Determine the (x, y) coordinate at the center of the cell enclosing the given text.  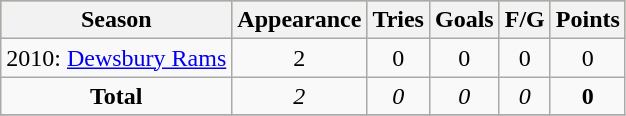
Total (116, 96)
Goals (464, 20)
Season (116, 20)
2010: Dewsbury Rams (116, 58)
F/G (524, 20)
Points (588, 20)
Tries (398, 20)
Appearance (300, 20)
